From the cell containing the given text, extract its center point as [x, y] coordinate. 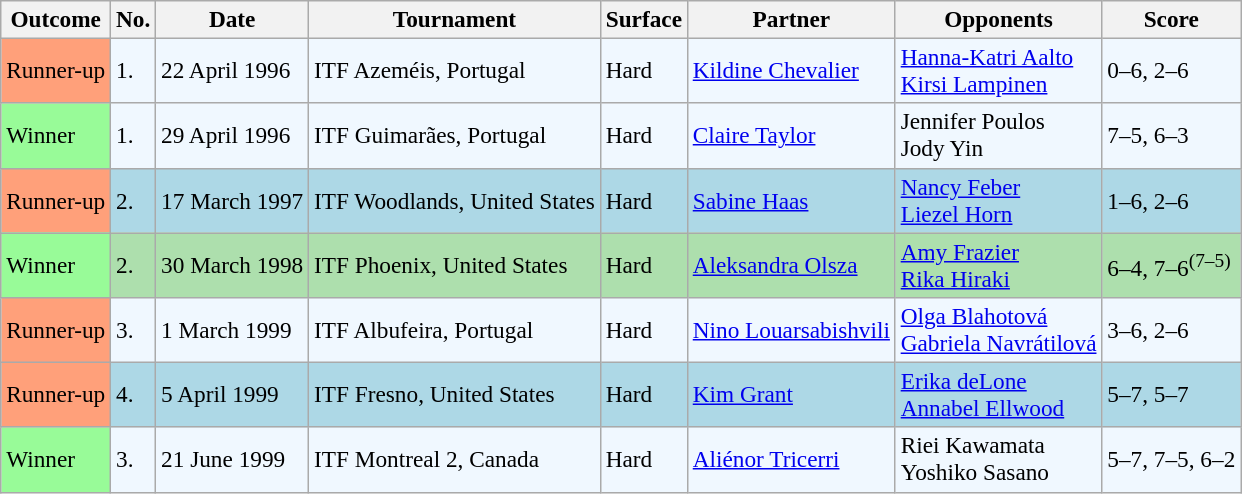
7–5, 6–3 [1172, 136]
Nino Louarsabishvili [791, 330]
Aliénor Tricerri [791, 460]
Tournament [455, 19]
ITF Phoenix, United States [455, 264]
Claire Taylor [791, 136]
6–4, 7–6(7–5) [1172, 264]
ITF Azeméis, Portugal [455, 70]
Date [232, 19]
5–7, 7–5, 6–2 [1172, 460]
ITF Albufeira, Portugal [455, 330]
Olga Blahotová Gabriela Navrátilová [998, 330]
1 March 1999 [232, 330]
Partner [791, 19]
No. [134, 19]
Amy Frazier Rika Hiraki [998, 264]
22 April 1996 [232, 70]
ITF Montreal 2, Canada [455, 460]
Sabine Haas [791, 200]
29 April 1996 [232, 136]
Kim Grant [791, 394]
Score [1172, 19]
Hanna-Katri Aalto Kirsi Lampinen [998, 70]
Surface [644, 19]
Jennifer Poulos Jody Yin [998, 136]
5–7, 5–7 [1172, 394]
3–6, 2–6 [1172, 330]
Nancy Feber Liezel Horn [998, 200]
21 June 1999 [232, 460]
Outcome [56, 19]
0–6, 2–6 [1172, 70]
ITF Fresno, United States [455, 394]
17 March 1997 [232, 200]
Kildine Chevalier [791, 70]
Opponents [998, 19]
Aleksandra Olsza [791, 264]
4. [134, 394]
1–6, 2–6 [1172, 200]
30 March 1998 [232, 264]
5 April 1999 [232, 394]
Riei Kawamata Yoshiko Sasano [998, 460]
Erika deLone Annabel Ellwood [998, 394]
ITF Woodlands, United States [455, 200]
ITF Guimarães, Portugal [455, 136]
